Search for the cell housing the specified text and yield its [x, y] center coordinate. 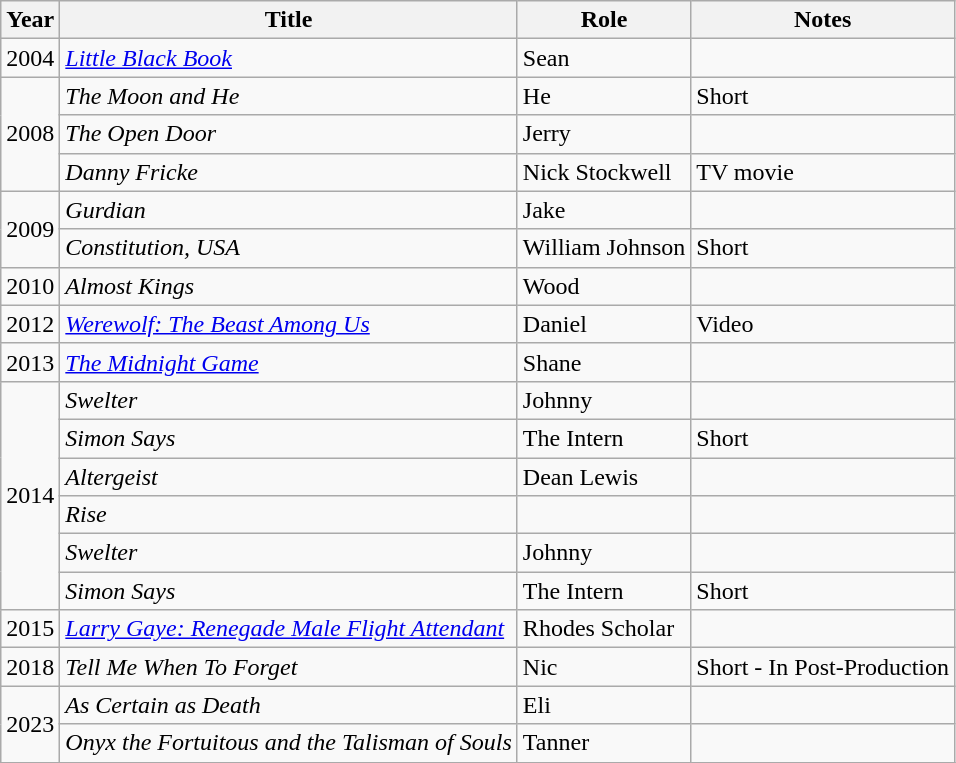
2015 [30, 629]
The Midnight Game [289, 362]
2013 [30, 362]
The Moon and He [289, 96]
Onyx the Fortuitous and the Talisman of Souls [289, 743]
2010 [30, 286]
Rhodes Scholar [604, 629]
Notes [823, 20]
Video [823, 324]
Dean Lewis [604, 477]
Tanner [604, 743]
Gurdian [289, 210]
2014 [30, 495]
Little Black Book [289, 58]
Wood [604, 286]
2004 [30, 58]
Constitution, USA [289, 248]
Werewolf: The Beast Among Us [289, 324]
Short - In Post-Production [823, 667]
2008 [30, 134]
Year [30, 20]
Altergeist [289, 477]
As Certain as Death [289, 705]
William Johnson [604, 248]
Almost Kings [289, 286]
Sean [604, 58]
2018 [30, 667]
Role [604, 20]
Daniel [604, 324]
Larry Gaye: Renegade Male Flight Attendant [289, 629]
Nic [604, 667]
Rise [289, 515]
Title [289, 20]
Tell Me When To Forget [289, 667]
Nick Stockwell [604, 172]
Jake [604, 210]
Danny Fricke [289, 172]
2023 [30, 724]
The Open Door [289, 134]
TV movie [823, 172]
Eli [604, 705]
Jerry [604, 134]
He [604, 96]
Shane [604, 362]
2012 [30, 324]
2009 [30, 229]
